Detect which cell encompasses the target text, then output its (x, y) center coordinate. 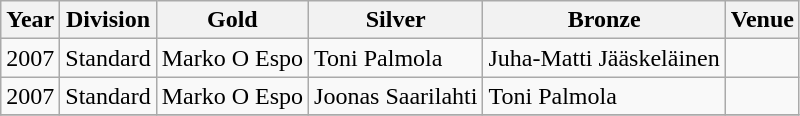
Venue (762, 20)
Year (30, 20)
Gold (232, 20)
Silver (396, 20)
Division (108, 20)
Joonas Saarilahti (396, 96)
Juha-Matti Jääskeläinen (604, 58)
Bronze (604, 20)
